Locate the cell with the specified text and output its [x, y] center coordinate. 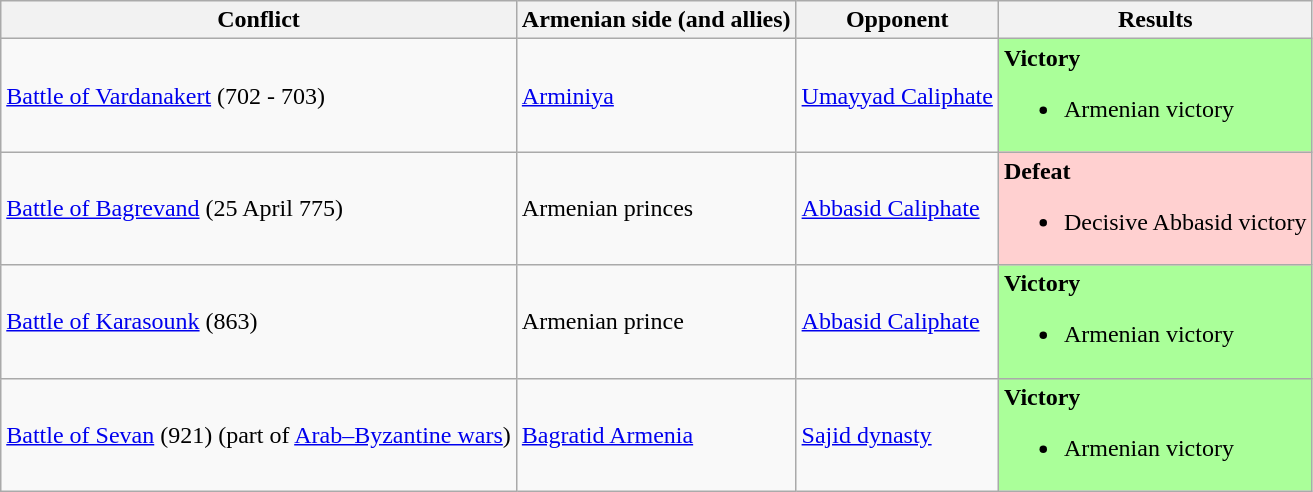
Battle of Bagrevand (25 April 775) [259, 208]
Battle of Sevan (921) (part of Arab–Byzantine wars) [259, 434]
Armenian prince [656, 322]
Battle of Karasounk (863) [259, 322]
Bagratid Armenia [656, 434]
DefeatDecisive Abbasid victory [1155, 208]
Battle of Vardanakert (702 - 703) [259, 96]
Results [1155, 20]
Umayyad Caliphate [897, 96]
Arminiya [656, 96]
Armenian side (and allies) [656, 20]
Sajid dynasty [897, 434]
Armenian princes [656, 208]
Conflict [259, 20]
Opponent [897, 20]
